Search for the cell housing the specified text and yield its (X, Y) center coordinate. 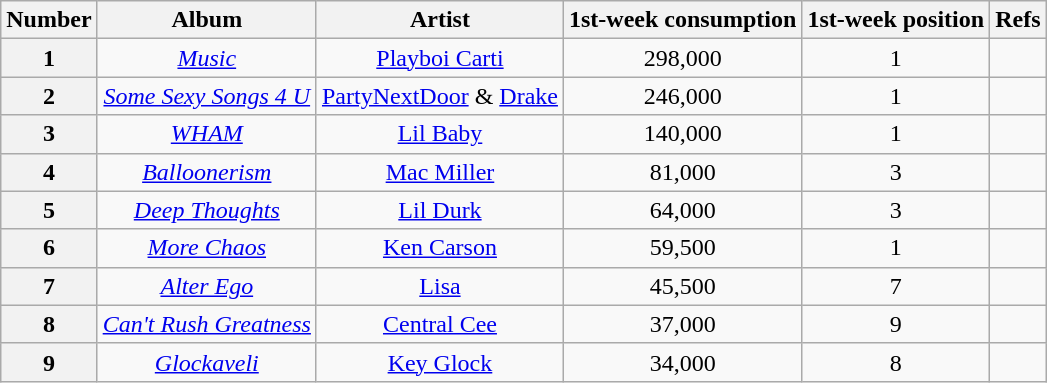
Alter Ego (206, 286)
298,000 (682, 58)
4 (49, 172)
Ken Carson (440, 248)
Deep Thoughts (206, 210)
Refs (1018, 20)
Mac Miller (440, 172)
PartyNextDoor & Drake (440, 96)
140,000 (682, 134)
2 (49, 96)
Central Cee (440, 324)
37,000 (682, 324)
Balloonerism (206, 172)
Lisa (440, 286)
Lil Baby (440, 134)
1st-week position (896, 20)
Album (206, 20)
45,500 (682, 286)
34,000 (682, 362)
Glockaveli (206, 362)
Can't Rush Greatness (206, 324)
More Chaos (206, 248)
Artist (440, 20)
81,000 (682, 172)
Some Sexy Songs 4 U (206, 96)
5 (49, 210)
6 (49, 248)
Key Glock (440, 362)
Music (206, 58)
1st-week consumption (682, 20)
Playboi Carti (440, 58)
59,500 (682, 248)
Number (49, 20)
246,000 (682, 96)
WHAM (206, 134)
64,000 (682, 210)
Lil Durk (440, 210)
